Provide the (X, Y) coordinate of the cell's center where the given text is located.  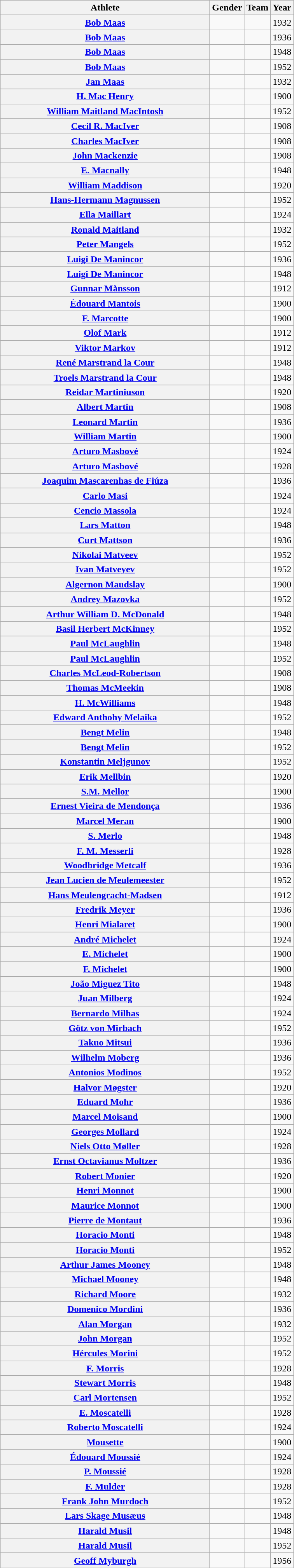
Charles MacIver (105, 141)
Curt Mattson (105, 540)
Bernardo Milhas (105, 1013)
Henri Mialaret (105, 925)
Nikolai Matveev (105, 555)
E. Moscatelli (105, 1413)
Wilhelm Moberg (105, 1058)
Hércules Morini (105, 1353)
F. Michelet (105, 969)
Ronald Maitland (105, 230)
Geoff Myburgh (105, 1560)
Fredrik Meyer (105, 910)
Pierre de Montaut (105, 1220)
João Miguez Tito (105, 984)
Algernon Maudslay (105, 584)
Frank John Murdoch (105, 1501)
René Marstrand la Cour (105, 362)
Year (282, 8)
Andrey Mazovka (105, 599)
Édouard Mantois (105, 303)
Juan Milberg (105, 998)
Robert Monier (105, 1176)
Erik Mellbin (105, 777)
H. McWilliams (105, 703)
Joaquim Mascarenhas de Fiúza (105, 481)
1956 (282, 1560)
Lars Skage Musæus (105, 1516)
Roberto Moscatelli (105, 1427)
Ernest Vieira de Mendonça (105, 806)
Lars Matton (105, 525)
E. Michelet (105, 954)
Domenico Mordini (105, 1309)
Cecil R. MacIver (105, 126)
John Morgan (105, 1338)
Konstantin Meljgunov (105, 762)
Charles McLeod-Robertson (105, 673)
P. Moussié (105, 1472)
Athlete (105, 8)
F. Morris (105, 1368)
H. Mac Henry (105, 96)
Carl Mortensen (105, 1398)
F. Mulder (105, 1486)
Götz von Mirbach (105, 1028)
Basil Herbert McKinney (105, 629)
Jean Lucien de Meulemeester (105, 880)
Ernst Octavianus Moltzer (105, 1161)
William Maitland MacIntosh (105, 111)
Niels Otto Møller (105, 1146)
Arthur James Mooney (105, 1265)
John Mackenzie (105, 155)
Hans Meulengracht-Madsen (105, 895)
Troels Marstrand la Cour (105, 377)
S.M. Mellor (105, 791)
Maurice Monnot (105, 1206)
Edward Anthohy Melaika (105, 718)
Albert Martin (105, 407)
Richard Moore (105, 1294)
F. Marcotte (105, 318)
Antonios Modinos (105, 1072)
Leonard Martin (105, 422)
Alan Morgan (105, 1324)
Gender (227, 8)
Reidar Martiniuson (105, 392)
Michael Mooney (105, 1279)
Thomas McMeekin (105, 688)
F. M. Messerli (105, 850)
Édouard Moussié (105, 1457)
Ivan Matveyev (105, 570)
Eduard Mohr (105, 1102)
Woodbridge Metcalf (105, 865)
Gunnar Månsson (105, 289)
Carlo Masi (105, 496)
William Maddison (105, 185)
William Martin (105, 437)
Takuo Mitsui (105, 1043)
Hans-Hermann Magnussen (105, 200)
André Michelet (105, 939)
Team (257, 8)
Georges Mollard (105, 1132)
Arthur William D. McDonald (105, 614)
Jan Maas (105, 82)
Halvor Møgster (105, 1087)
Viktor Markov (105, 348)
Stewart Morris (105, 1383)
S. Merlo (105, 836)
Peter Mangels (105, 244)
Marcel Meran (105, 821)
Henri Monnot (105, 1191)
E. Macnally (105, 170)
Ella Maillart (105, 215)
Mousette (105, 1442)
Cencio Massola (105, 510)
Olof Mark (105, 333)
Marcel Moisand (105, 1117)
